Provide the [x, y] coordinate of the cell's center where the given text is located.  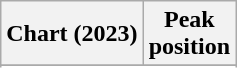
Chart (2023) [72, 34]
Peakposition [189, 34]
